Provide the (X, Y) coordinate of the cell's center where the given text is located.  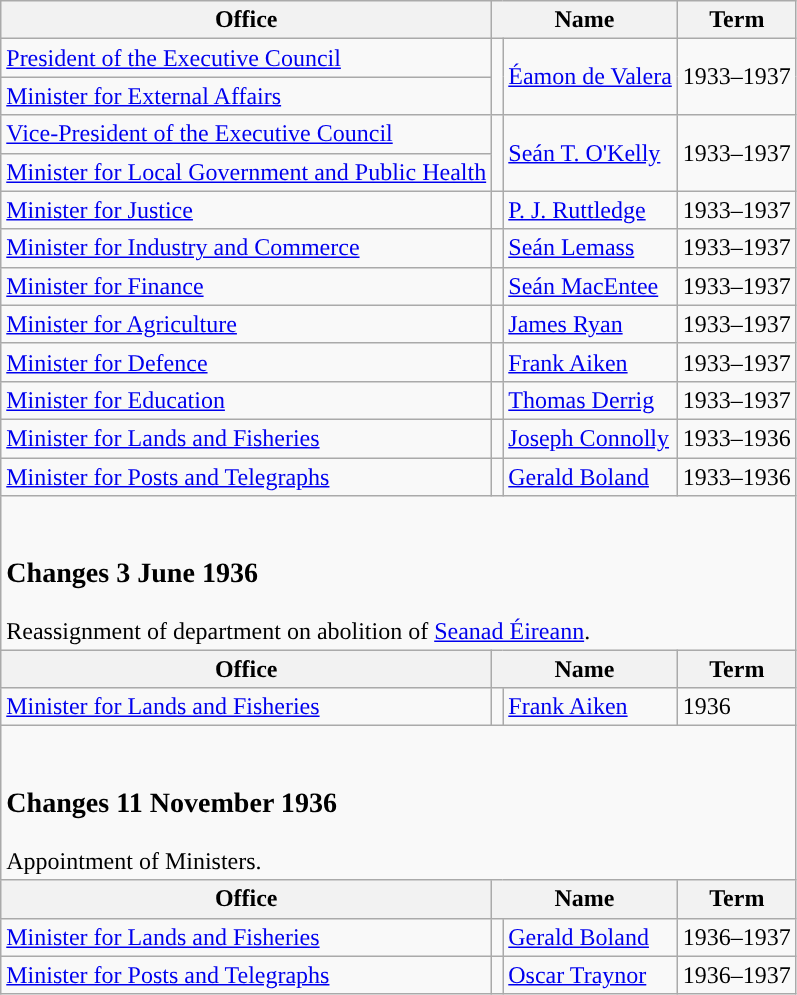
Minister for Finance (246, 286)
Seán T. O'Kelly (590, 153)
Thomas Derrig (590, 400)
P. J. Ruttledge (590, 210)
Joseph Connolly (590, 438)
Seán MacEntee (590, 286)
Éamon de Valera (590, 77)
James Ryan (590, 324)
Minister for Education (246, 400)
Minister for Defence (246, 362)
Minister for Agriculture (246, 324)
Minister for Local Government and Public Health (246, 172)
Seán Lemass (590, 248)
Minister for External Affairs (246, 96)
Changes 11 November 1936Appointment of Ministers. (399, 803)
Minister for Justice (246, 210)
1936 (736, 707)
President of the Executive Council (246, 58)
Minister for Industry and Commerce (246, 248)
Changes 3 June 1936Reassignment of department on abolition of Seanad Éireann. (399, 573)
Oscar Traynor (590, 975)
Vice-President of the Executive Council (246, 134)
